From the cell containing the given text, extract its center point as [X, Y] coordinate. 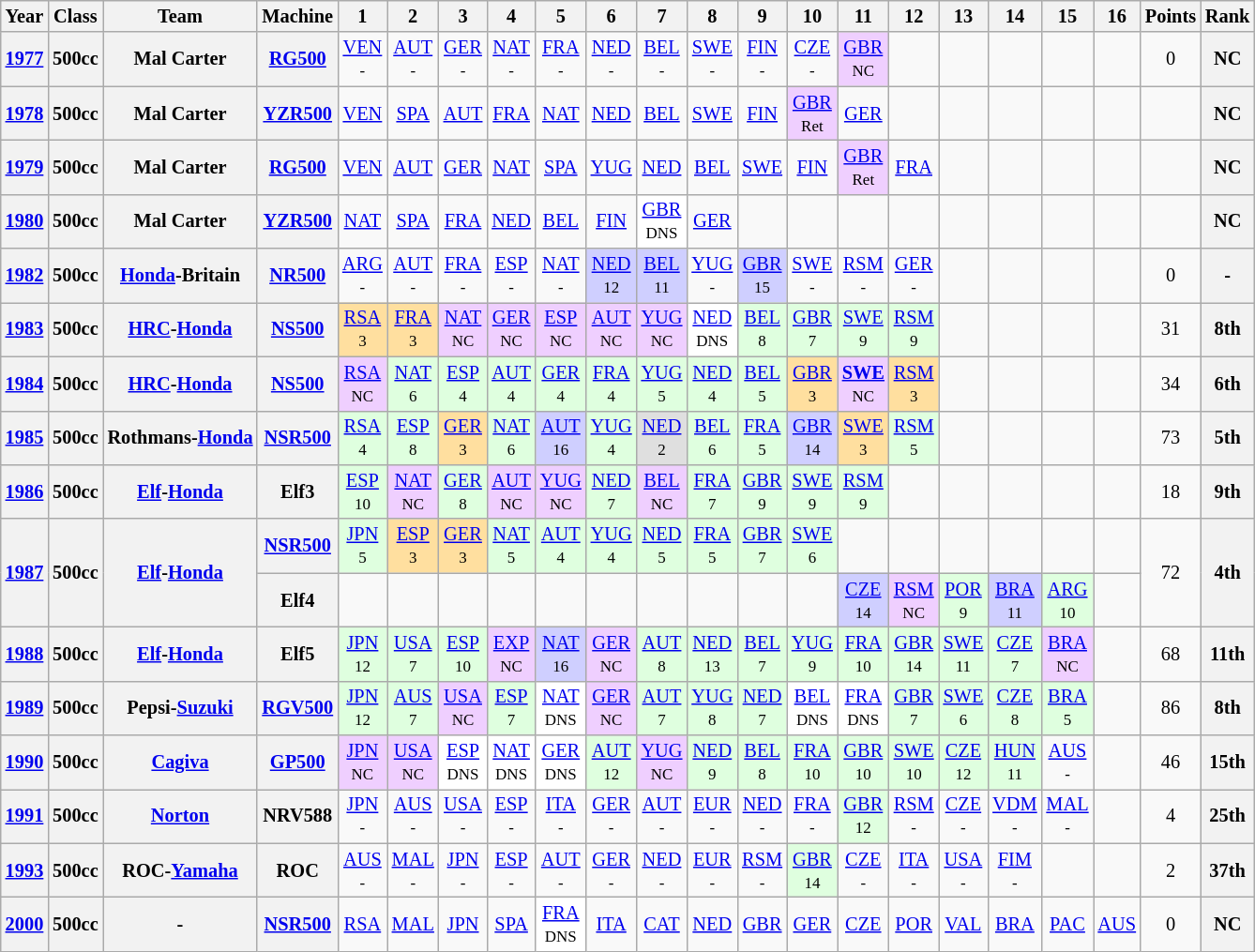
NED9 [712, 763]
POR9 [964, 600]
1980 [24, 221]
6 [612, 16]
ITA [612, 924]
Rank [1227, 16]
RSANC [362, 384]
10 [812, 16]
FRA4 [612, 384]
Elf4 [297, 600]
AUS7 [413, 708]
Norton [180, 816]
72 [1171, 572]
PAC [1067, 924]
NAT16 [561, 654]
13 [964, 16]
1990 [24, 763]
Class [75, 16]
1986 [24, 491]
31 [1171, 329]
POR [914, 924]
1983 [24, 329]
1987 [24, 572]
15 [1067, 16]
BRA11 [1015, 600]
ROC-Yamaha [180, 870]
5 [561, 16]
ESP8 [413, 438]
BELNC [662, 491]
FRA3 [413, 329]
46 [1171, 763]
Points [1171, 16]
Cagiva [180, 763]
VEN- [362, 59]
1988 [24, 654]
6th [1227, 384]
YUG5 [662, 384]
ARG- [362, 276]
34 [1171, 384]
NED4 [712, 384]
CZE8 [1015, 708]
5th [1227, 438]
Honda-Britain [180, 276]
RSA4 [362, 438]
BELDNS [812, 708]
68 [1171, 654]
GP500 [297, 763]
GBR10 [863, 763]
1978 [24, 113]
1991 [24, 816]
BRA5 [1067, 708]
JPN [463, 924]
VAL [964, 924]
ESP3 [413, 546]
SWE11 [964, 654]
BEL7 [762, 654]
9 [762, 16]
9th [1227, 491]
Year [24, 16]
NED2 [662, 438]
25th [1227, 816]
BEL11 [662, 276]
1985 [24, 438]
7 [662, 16]
11 [863, 16]
3 [463, 16]
HUN11 [1015, 763]
NRV588 [297, 816]
YUG8 [712, 708]
NED13 [712, 654]
Elf3 [297, 491]
SWENC [863, 384]
AUT7 [662, 708]
Pepsi-Suzuki [180, 708]
Rothmans-Honda [180, 438]
1977 [24, 59]
AUT8 [662, 654]
18 [1171, 491]
NEDDNS [712, 329]
RGV500 [297, 708]
16 [1117, 16]
YUG- [712, 276]
8 [712, 16]
ARG10 [1067, 600]
86 [1171, 708]
FRA7 [712, 491]
VDM- [1015, 816]
GBRDNS [662, 221]
SWE3 [863, 438]
1989 [24, 708]
AUS [1117, 924]
NED5 [662, 546]
GBR [762, 924]
Elf5 [297, 654]
1984 [24, 384]
RSMNC [914, 600]
CZE12 [964, 763]
SWE10 [914, 763]
EXPNC [511, 654]
GBR3 [812, 384]
RSM3 [914, 384]
YUG [612, 167]
ESPDNS [463, 763]
14 [1015, 16]
BEL6 [712, 438]
FIN- [762, 59]
CZE14 [863, 600]
ESP7 [511, 708]
37th [1227, 870]
4th [1227, 572]
BRA [1015, 924]
15th [1227, 763]
RSM5 [914, 438]
1993 [24, 870]
BEL5 [762, 384]
1979 [24, 167]
RSA3 [362, 329]
1982 [24, 276]
GBR9 [762, 491]
11th [1227, 654]
BRANC [1067, 654]
GBR12 [863, 816]
YUG9 [812, 654]
GBRNC [863, 59]
CZE [863, 924]
BEL- [662, 59]
2000 [24, 924]
JPN5 [362, 546]
CAT [662, 924]
ESP4 [463, 384]
MAL [413, 924]
Machine [297, 16]
AUT12 [612, 763]
NR500 [297, 276]
ROC [297, 870]
73 [1171, 438]
CZE7 [1015, 654]
GERDNS [561, 763]
12 [914, 16]
1 [362, 16]
GBR15 [762, 276]
NED12 [612, 276]
NAT5 [511, 546]
GER8 [463, 491]
GER4 [561, 384]
USA7 [413, 654]
FIM- [1015, 870]
Team [180, 16]
RSA [362, 924]
AUT16 [561, 438]
ESPNC [561, 329]
JPNNC [362, 763]
